Capture the cell that displays the provided text and extract its [X, Y] central coordinate. 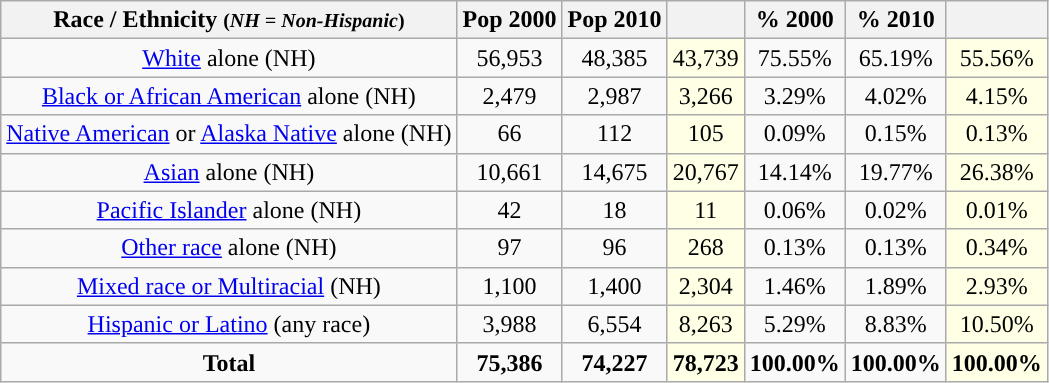
66 [510, 134]
1.89% [896, 286]
48,385 [614, 58]
268 [706, 248]
Total [229, 362]
% 2000 [794, 20]
19.77% [896, 172]
0.34% [996, 248]
3.29% [794, 96]
1,100 [510, 286]
2,304 [706, 286]
55.56% [996, 58]
43,739 [706, 58]
1.46% [794, 286]
Pop 2000 [510, 20]
11 [706, 210]
Mixed race or Multiracial (NH) [229, 286]
75.55% [794, 58]
2,987 [614, 96]
56,953 [510, 58]
0.15% [896, 134]
42 [510, 210]
10,661 [510, 172]
8.83% [896, 324]
14,675 [614, 172]
65.19% [896, 58]
1,400 [614, 286]
0.02% [896, 210]
26.38% [996, 172]
Asian alone (NH) [229, 172]
5.29% [794, 324]
97 [510, 248]
Black or African American alone (NH) [229, 96]
18 [614, 210]
14.14% [794, 172]
White alone (NH) [229, 58]
Pacific Islander alone (NH) [229, 210]
105 [706, 134]
0.06% [794, 210]
4.02% [896, 96]
78,723 [706, 362]
Race / Ethnicity (NH = Non-Hispanic) [229, 20]
4.15% [996, 96]
96 [614, 248]
75,386 [510, 362]
3,988 [510, 324]
20,767 [706, 172]
6,554 [614, 324]
% 2010 [896, 20]
Hispanic or Latino (any race) [229, 324]
Pop 2010 [614, 20]
0.09% [794, 134]
10.50% [996, 324]
Other race alone (NH) [229, 248]
3,266 [706, 96]
Native American or Alaska Native alone (NH) [229, 134]
0.01% [996, 210]
74,227 [614, 362]
2,479 [510, 96]
8,263 [706, 324]
112 [614, 134]
2.93% [996, 286]
